Determine the (x, y) coordinate at the center of the cell enclosing the given text.  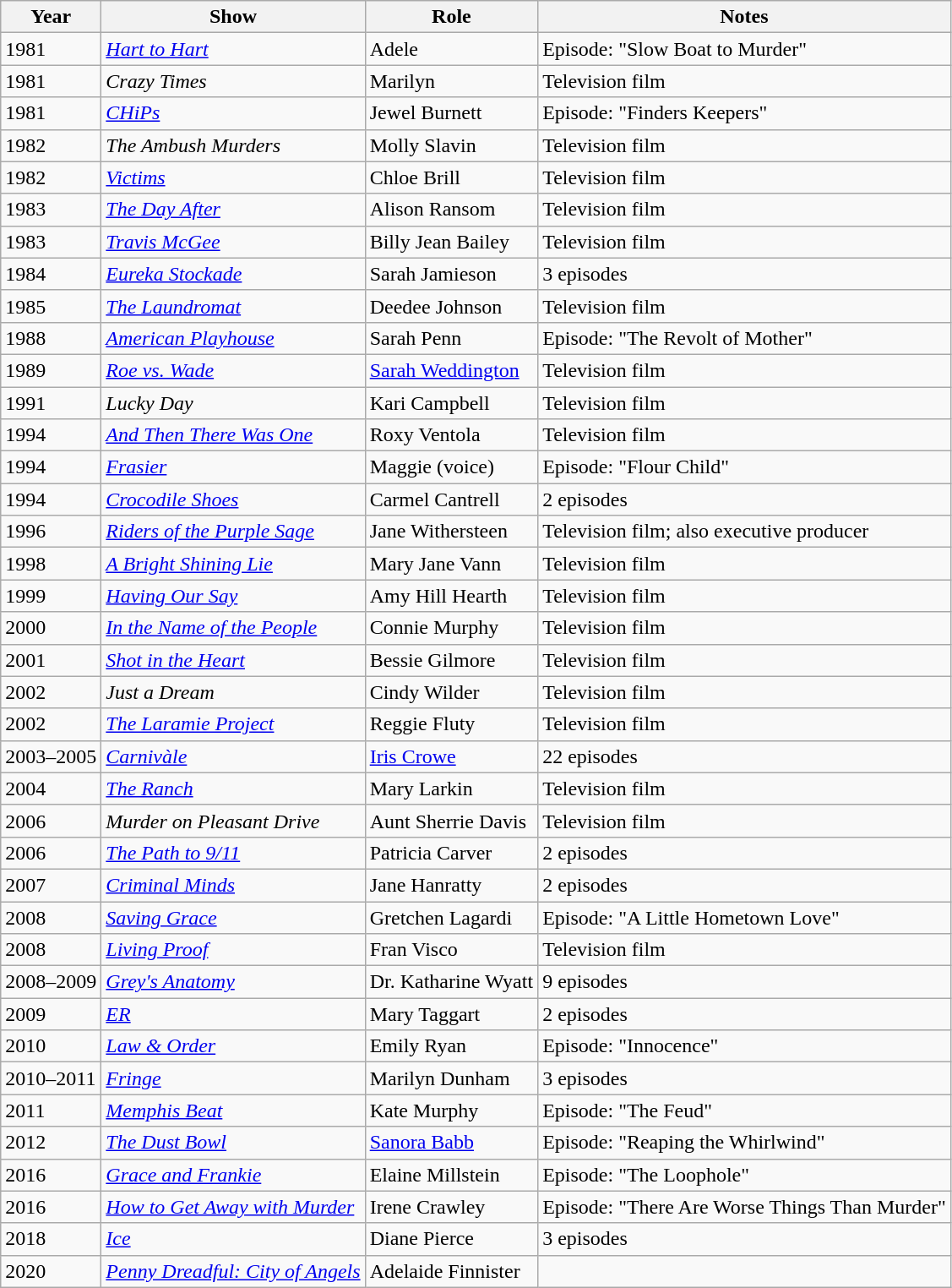
Show (233, 17)
Adele (451, 49)
Patricia Carver (451, 853)
Maggie (voice) (451, 467)
1991 (51, 403)
1996 (51, 532)
Deedee Johnson (451, 306)
Carnivàle (233, 756)
Law & Order (233, 1046)
Iris Crowe (451, 756)
Roe vs. Wade (233, 370)
ER (233, 1014)
2007 (51, 885)
Amy Hill Hearth (451, 596)
Grey's Anatomy (233, 982)
Alison Ransom (451, 210)
Eureka Stockade (233, 274)
And Then There Was One (233, 435)
Ice (233, 1239)
Grace and Frankie (233, 1175)
1989 (51, 370)
1988 (51, 338)
2018 (51, 1239)
2010–2011 (51, 1078)
Crocodile Shoes (233, 499)
Living Proof (233, 950)
Episode: "Finders Keepers" (745, 113)
Penny Dreadful: City of Angels (233, 1271)
Aunt Sherrie Davis (451, 821)
Fran Visco (451, 950)
Episode: "Reaping the Whirlwind" (745, 1143)
Having Our Say (233, 596)
Roxy Ventola (451, 435)
Billy Jean Bailey (451, 242)
The Day After (233, 210)
Just a Dream (233, 692)
Marilyn Dunham (451, 1078)
Episode: "There Are Worse Things Than Murder" (745, 1207)
The Ambush Murders (233, 145)
Emily Ryan (451, 1046)
Sanora Babb (451, 1143)
Shot in the Heart (233, 660)
Criminal Minds (233, 885)
The Laundromat (233, 306)
How to Get Away with Murder (233, 1207)
Jewel Burnett (451, 113)
The Path to 9/11 (233, 853)
Riders of the Purple Sage (233, 532)
A Bright Shining Lie (233, 564)
Fringe (233, 1078)
Episode: "The Feud" (745, 1111)
Reggie Fluty (451, 724)
1984 (51, 274)
2001 (51, 660)
1998 (51, 564)
Mary Jane Vann (451, 564)
Irene Crawley (451, 1207)
Sarah Penn (451, 338)
Lucky Day (233, 403)
Episode: "The Loophole" (745, 1175)
Murder on Pleasant Drive (233, 821)
Cindy Wilder (451, 692)
Jane Hanratty (451, 885)
1999 (51, 596)
Mary Larkin (451, 789)
Gretchen Lagardi (451, 917)
CHiPs (233, 113)
2009 (51, 1014)
Television film; also executive producer (745, 532)
2003–2005 (51, 756)
Saving Grace (233, 917)
Elaine Millstein (451, 1175)
Diane Pierce (451, 1239)
Molly Slavin (451, 145)
Connie Murphy (451, 628)
9 episodes (745, 982)
Mary Taggart (451, 1014)
Marilyn (451, 81)
The Dust Bowl (233, 1143)
Frasier (233, 467)
Travis McGee (233, 242)
1985 (51, 306)
Episode: "Innocence" (745, 1046)
Hart to Hart (233, 49)
Year (51, 17)
The Ranch (233, 789)
2008–2009 (51, 982)
2000 (51, 628)
Role (451, 17)
Episode: "The Revolt of Mother" (745, 338)
2011 (51, 1111)
The Laramie Project (233, 724)
Dr. Katharine Wyatt (451, 982)
Victims (233, 177)
Sarah Jamieson (451, 274)
Episode: "Slow Boat to Murder" (745, 49)
Notes (745, 17)
2010 (51, 1046)
22 episodes (745, 756)
Episode: "A Little Hometown Love" (745, 917)
American Playhouse (233, 338)
2004 (51, 789)
Sarah Weddington (451, 370)
Kate Murphy (451, 1111)
Memphis Beat (233, 1111)
2020 (51, 1271)
2012 (51, 1143)
Carmel Cantrell (451, 499)
Adelaide Finnister (451, 1271)
In the Name of the People (233, 628)
Kari Campbell (451, 403)
Chloe Brill (451, 177)
Crazy Times (233, 81)
Episode: "Flour Child" (745, 467)
Jane Withersteen (451, 532)
Bessie Gilmore (451, 660)
